Detect which cell encompasses the target text, then output its [x, y] center coordinate. 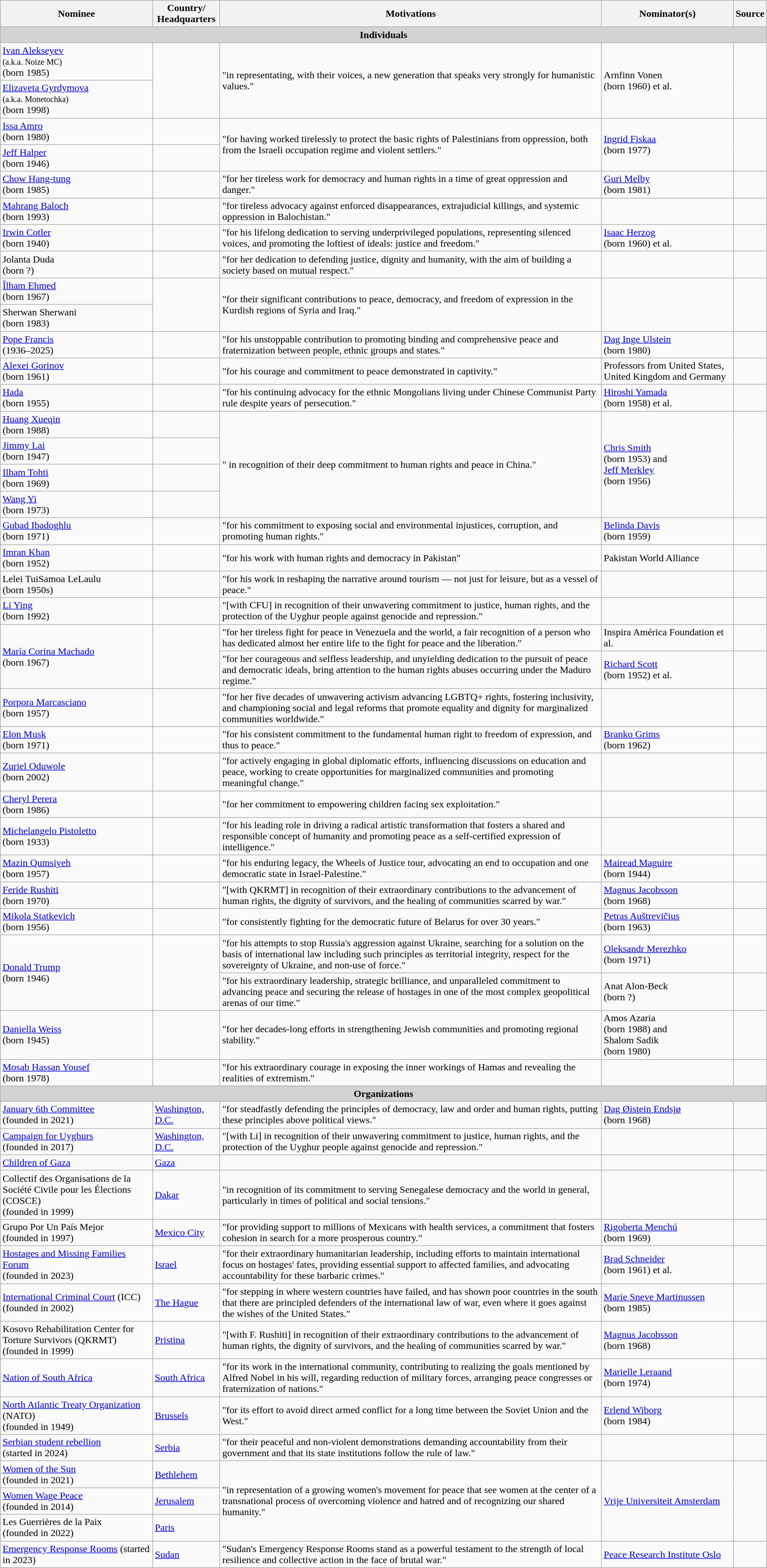
Mairead Maguire(born 1944) [667, 868]
Ingrid Fiskaa (born 1977) [667, 145]
Gubad Ibadoghlu (born 1971) [77, 531]
Marie Sneve Martinussen (born 1985) [667, 1303]
Daniella Weiss (born 1945) [77, 1035]
North Atlantic Treaty Organization (NATO) (founded in 1949) [77, 1416]
Richard Scott (born 1952) et al. [667, 670]
"for her decades-long efforts in strengthening Jewish communities and promoting regional stability." [411, 1035]
Individuals [383, 35]
Nominator(s) [667, 14]
Nation of South Africa [77, 1378]
"for his work with human rights and democracy in Pakistan" [411, 558]
"for consistently fighting for the democratic future of Belarus for over 30 years." [411, 922]
Chris Smith (born 1953) and Jeff Merkley (born 1956) [667, 465]
Imran Khan (born 1952) [77, 558]
Nominee [77, 14]
Women of the Sun (founded in 2021) [77, 1475]
Oleksandr Merezhko (born 1971) [667, 954]
Elon Musk (born 1971) [77, 740]
Bethlehem [186, 1475]
Mexico City [186, 1232]
Jeff Halper (born 1946) [77, 158]
Arnfinn Vonen (born 1960) et al. [667, 80]
Inspira América Foundation et al. [667, 637]
Li Ying (born 1992) [77, 611]
"for his work in reshaping the narrative around tourism — not just for leisure, but as a vessel of peace." [411, 584]
Guri Melby (born 1981) [667, 184]
Vrije Universiteit Amsterdam [667, 1501]
Sudan [186, 1554]
"for tireless advocacy against enforced disappearances, extrajudicial killings, and systemic oppression in Balochistan." [411, 211]
Ilham Tohti (born 1969) [77, 478]
Ivan Alekseyev (a.k.a. Noize MC) (born 1985) [77, 61]
"for her tireless work for democracy and human rights in a time of great oppression and danger." [411, 184]
Emergency Response Rooms (started in 2023) [77, 1554]
Belinda Davis(born 1959) [667, 531]
Motivations [411, 14]
Jerusalem [186, 1501]
Pakistan World Alliance [667, 558]
Sherwan Sherwani (born 1983) [77, 318]
" in recognition of their deep commitment to human rights and peace in China." [411, 465]
Issa Amro (born 1980) [77, 131]
Donald Trump (born 1946) [77, 973]
Hiroshi Yamada (born 1958) et al. [667, 398]
Marielle Leraand (born 1974) [667, 1378]
"for steadfastly defending the principles of democracy, law and order and human rights, putting these principles above political views." [411, 1115]
Hada (born 1955) [77, 398]
Pristina [186, 1340]
Hostages and Missing Families Forum (founded in 2023) [77, 1264]
"for his unstoppable contribution to promoting binding and comprehensive peace and fraternization between people, ethnic groups and states." [411, 344]
Zuriel Oduwole (born 2002) [77, 772]
"for his continuing advocacy for the ethnic Mongolians living under Chinese Communist Party rule despite years of persecution." [411, 398]
"for his extraordinary courage in exposing the inner workings of Hamas and revealing the realities of extremism." [411, 1072]
"for her commitment to empowering children facing sex exploitation." [411, 804]
Îlham Ehmed (born 1967) [77, 291]
Wang Yi (born 1973) [77, 505]
Michelangelo Pistoletto (born 1933) [77, 836]
Peace Research Institute Oslo [667, 1554]
Children of Gaza [77, 1162]
Women Wage Peace (founded in 2014) [77, 1501]
Huang Xueqin (born 1988) [77, 424]
South Africa [186, 1378]
Dag Inge Ulstein(born 1980) [667, 344]
Source [750, 14]
Elizaveta Gyrdymova (a.k.a. Monetochka) (born 1998) [77, 99]
Petras Auštrevičius (born 1963) [667, 922]
"for his courage and commitment to peace demonstrated in captivity." [411, 371]
Grupo Por Un País Mejor (founded in 1997) [77, 1232]
Organizations [383, 1094]
Brussels [186, 1416]
Mosab Hassan Yousef (born 1978) [77, 1072]
Brad Schneider (born 1961) et al. [667, 1264]
Campaign for Uyghurs (founded in 2017) [77, 1141]
Erlend Wiborg (born 1984) [667, 1416]
Mikola Statkevich (born 1956) [77, 922]
Gaza [186, 1162]
Anat Alon-Beck (born ?) [667, 992]
Mazin Qumsiyeh (born 1957) [77, 868]
"in representating, with their voices, a new generation that speaks very strongly for humanistic values." [411, 80]
Rigoberta Menchú (born 1969) [667, 1232]
"for his consistent commitment to the fundamental human right to freedom of expression, and thus to peace." [411, 740]
"for their significant contributions to peace, democracy, and freedom of expression in the Kurdish regions of Syria and Iraq." [411, 304]
Cheryl Perera (born 1986) [77, 804]
Collectif des Organisations de la Société Civile pour les Élections (COSCE) (founded in 1999) [77, 1194]
"for her dedication to defending justice, dignity and humanity, with the aim of building a society based on mutual respect." [411, 265]
Dag Øistein Endsjø (born 1968) [667, 1115]
Jolanta Duda (born ?) [77, 265]
Porpora Marcasciano (born 1957) [77, 707]
"for his commitment to exposing social and environmental injustices, corruption, and promoting human rights." [411, 531]
International Criminal Court (ICC) (founded in 2002) [77, 1303]
Jimmy Lai (born 1947) [77, 451]
Amos Azaria (born 1988) andShalom Sadik (born 1980) [667, 1035]
"for his enduring legacy, the Wheels of Justice tour, advocating an end to occupation and one democratic state in Israel-Palestine." [411, 868]
"in recognition of its commitment to serving Senegalese democracy and the world in general, particularly in times of political and social tensions." [411, 1194]
The Hague [186, 1303]
Serbia [186, 1448]
"for providing support to millions of Mexicans with health services, a commitment that fosters cohesion in search for a more prosperous country." [411, 1232]
"Sudan's Emergency Response Rooms stand as a powerful testament to the strength of local resilience and collective action in the face of brutal war." [411, 1554]
"for its effort to avoid direct armed conflict for a long time between the Soviet Union and the West." [411, 1416]
Les Guerrières de la Paix (founded in 2022) [77, 1528]
Dakar [186, 1194]
Lelei TuiSamoa LeLaulu (born 1950s) [77, 584]
Pope Francis (1936–2025) [77, 344]
Israel [186, 1264]
Chow Hang-tung (born 1985) [77, 184]
Paris [186, 1528]
María Corina Machado (born 1967) [77, 656]
Kosovo Rehabilitation Center for Torture Survivors (QKRMT) (founded in 1999) [77, 1340]
Irwin Cotler (born 1940) [77, 238]
Serbian student rebellion(started in 2024) [77, 1448]
January 6th Committee (founded in 2021) [77, 1115]
Professors from United States, United Kingdom and Germany [667, 371]
Mahrang Baloch (born 1993) [77, 211]
Isaac Herzog (born 1960) et al. [667, 238]
Feride Rushiti (born 1970) [77, 895]
Country/Headquarters [186, 14]
Alexei Gorinov (born 1961) [77, 371]
Branko Grims (born 1962) [667, 740]
